Capture the cell that displays the provided text and extract its (x, y) central coordinate. 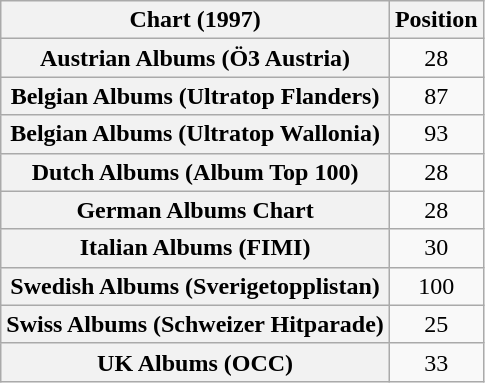
Belgian Albums (Ultratop Wallonia) (196, 134)
93 (436, 134)
Austrian Albums (Ö3 Austria) (196, 58)
German Albums Chart (196, 210)
Dutch Albums (Album Top 100) (196, 172)
100 (436, 286)
Swedish Albums (Sverigetopplistan) (196, 286)
30 (436, 248)
Italian Albums (FIMI) (196, 248)
87 (436, 96)
33 (436, 362)
Position (436, 20)
25 (436, 324)
UK Albums (OCC) (196, 362)
Chart (1997) (196, 20)
Swiss Albums (Schweizer Hitparade) (196, 324)
Belgian Albums (Ultratop Flanders) (196, 96)
